Scan for the cell matching the given text and deliver its (X, Y) coordinate at center. 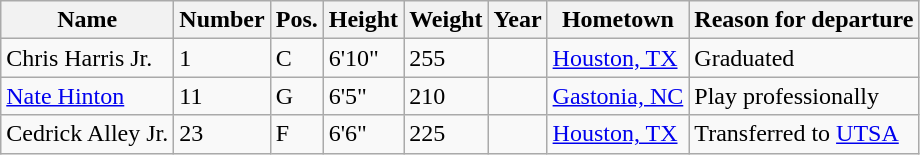
11 (222, 96)
Chris Harris Jr. (88, 58)
1 (222, 58)
Year (518, 20)
C (296, 58)
Height (363, 20)
Number (222, 20)
Nate Hinton (88, 96)
6'5" (363, 96)
6'10" (363, 58)
Gastonia, NC (618, 96)
Play professionally (804, 96)
Transferred to UTSA (804, 134)
Cedrick Alley Jr. (88, 134)
6'6" (363, 134)
Weight (446, 20)
F (296, 134)
210 (446, 96)
23 (222, 134)
G (296, 96)
Name (88, 20)
Hometown (618, 20)
Graduated (804, 58)
Reason for departure (804, 20)
255 (446, 58)
225 (446, 134)
Pos. (296, 20)
